Find where the given text appears and provide that cell's center as (x, y) coordinate. 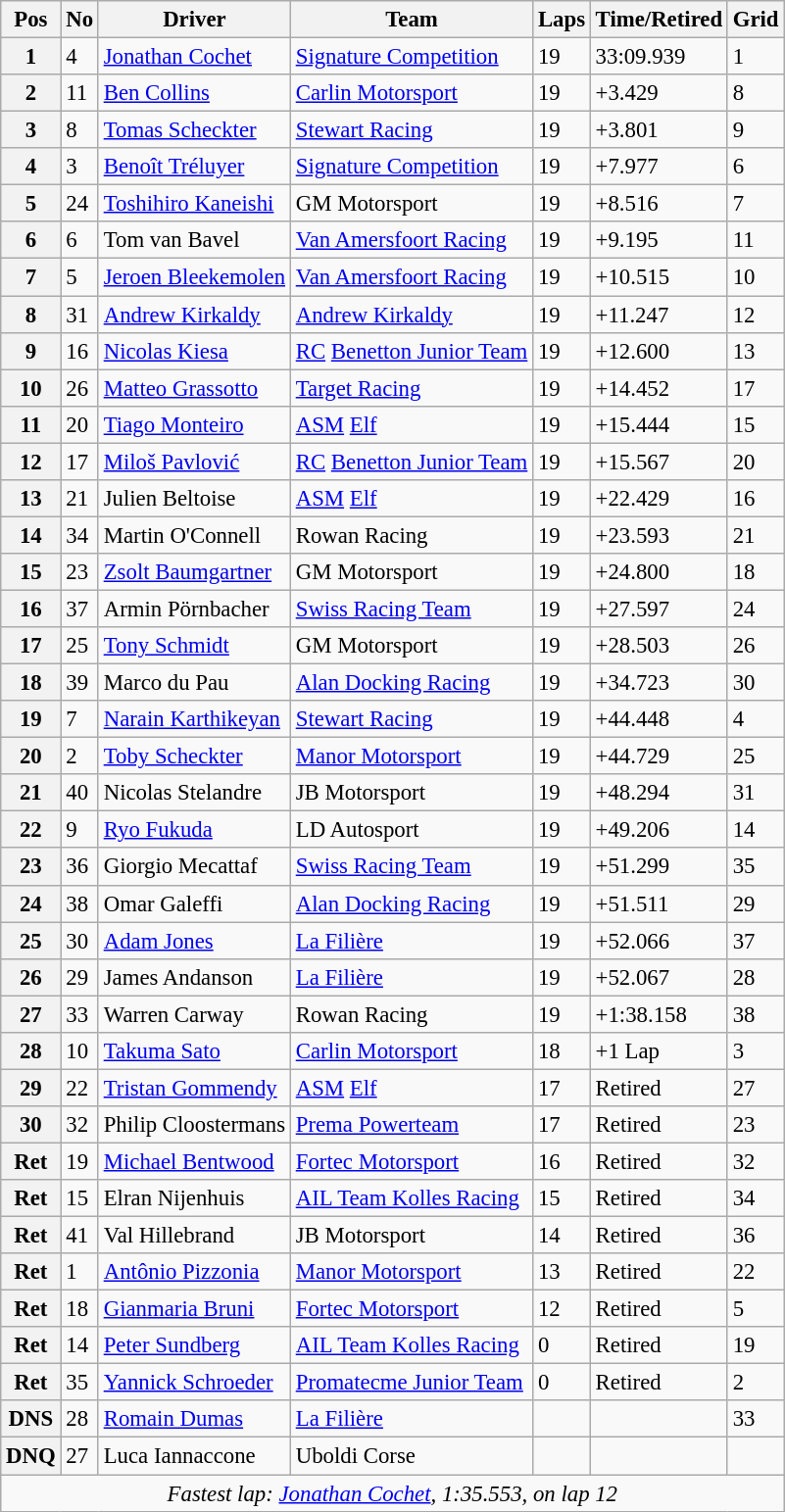
+22.429 (659, 499)
+15.444 (659, 424)
Matteo Grassotto (194, 388)
DNQ (31, 1456)
Zsolt Baumgartner (194, 572)
Takuma Sato (194, 1051)
+44.448 (659, 719)
+52.067 (659, 977)
Martin O'Connell (194, 535)
Yannick Schroeder (194, 1383)
Nicolas Stelandre (194, 793)
+14.452 (659, 388)
40 (79, 793)
+51.299 (659, 867)
Philip Cloostermans (194, 1125)
Driver (194, 20)
Marco du Pau (194, 683)
Team (412, 20)
Armin Pörnbacher (194, 609)
+34.723 (659, 683)
Julien Beltoise (194, 499)
Warren Carway (194, 1014)
39 (79, 683)
Benoît Tréluyer (194, 167)
Omar Galeffi (194, 903)
Miloš Pavlović (194, 462)
Antônio Pizzonia (194, 1272)
+44.729 (659, 756)
Uboldi Corse (412, 1456)
+49.206 (659, 830)
+3.429 (659, 93)
Val Hillebrand (194, 1236)
+7.977 (659, 167)
+8.516 (659, 204)
Time/Retired (659, 20)
+28.503 (659, 646)
Ben Collins (194, 93)
Grid (755, 20)
Romain Dumas (194, 1420)
Promatecme Junior Team (412, 1383)
Ryo Fukuda (194, 830)
Tristan Gommendy (194, 1088)
+48.294 (659, 793)
+11.247 (659, 315)
+12.600 (659, 351)
Fastest lap: Jonathan Cochet, 1:35.553, on lap 12 (392, 1493)
+10.515 (659, 277)
Michael Bentwood (194, 1161)
Toshihiro Kaneishi (194, 204)
Tom van Bavel (194, 240)
Giorgio Mecattaf (194, 867)
Luca Iannaccone (194, 1456)
33:09.939 (659, 57)
Pos (31, 20)
Adam Jones (194, 941)
+15.567 (659, 462)
Prema Powerteam (412, 1125)
Gianmaria Bruni (194, 1309)
+51.511 (659, 903)
+23.593 (659, 535)
+27.597 (659, 609)
Tony Schmidt (194, 646)
+52.066 (659, 941)
Laps (563, 20)
+3.801 (659, 130)
+9.195 (659, 240)
Jeroen Bleekemolen (194, 277)
Target Racing (412, 388)
+1 Lap (659, 1051)
Toby Scheckter (194, 756)
Elran Nijenhuis (194, 1198)
Nicolas Kiesa (194, 351)
Jonathan Cochet (194, 57)
Tiago Monteiro (194, 424)
+1:38.158 (659, 1014)
Narain Karthikeyan (194, 719)
LD Autosport (412, 830)
41 (79, 1236)
+24.800 (659, 572)
No (79, 20)
James Andanson (194, 977)
Peter Sundberg (194, 1345)
Tomas Scheckter (194, 130)
DNS (31, 1420)
